Provide the (x, y) coordinate of the cell's center where the given text is located.  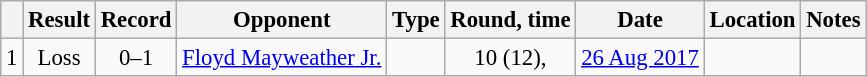
Date (640, 20)
0–1 (136, 58)
1 (12, 58)
Notes (834, 20)
10 (12), (510, 58)
26 Aug 2017 (640, 58)
Round, time (510, 20)
Record (136, 20)
Result (60, 20)
Floyd Mayweather Jr. (282, 58)
Opponent (282, 20)
Type (416, 20)
Location (752, 20)
Loss (60, 58)
